For the text-containing cell, return its midpoint in (x, y) coordinate format. 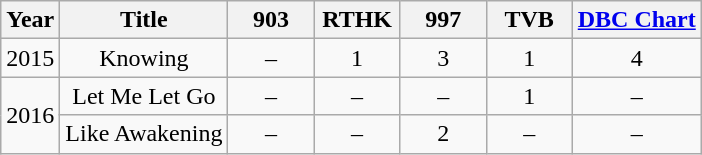
903 (271, 20)
3 (443, 58)
Year (30, 20)
Title (144, 20)
2015 (30, 58)
997 (443, 20)
Knowing (144, 58)
DBC Chart (636, 20)
Let Me Let Go (144, 96)
RTHK (357, 20)
2016 (30, 115)
Like Awakening (144, 134)
4 (636, 58)
2 (443, 134)
TVB (529, 20)
